Extract the [X, Y] coordinate from the center of the cell holding the provided text.  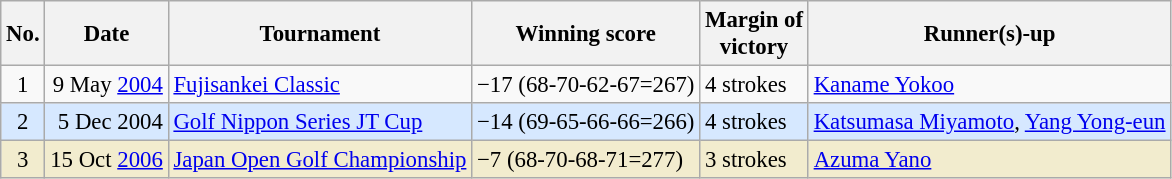
−14 (69-65-66-66=266) [586, 122]
3 strokes [754, 160]
Kaname Yokoo [989, 85]
Winning score [586, 34]
Fujisankei Classic [320, 85]
Date [106, 34]
Tournament [320, 34]
Golf Nippon Series JT Cup [320, 122]
3 [23, 160]
9 May 2004 [106, 85]
1 [23, 85]
Runner(s)-up [989, 34]
15 Oct 2006 [106, 160]
Azuma Yano [989, 160]
2 [23, 122]
No. [23, 34]
−17 (68-70-62-67=267) [586, 85]
Margin ofvictory [754, 34]
Japan Open Golf Championship [320, 160]
Katsumasa Miyamoto, Yang Yong-eun [989, 122]
−7 (68-70-68-71=277) [586, 160]
5 Dec 2004 [106, 122]
